Capture the cell that displays the provided text and extract its (x, y) central coordinate. 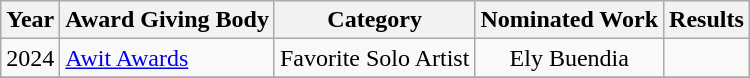
2024 (30, 58)
Awit Awards (168, 58)
Ely Buendia (570, 58)
Category (374, 20)
Year (30, 20)
Award Giving Body (168, 20)
Results (707, 20)
Nominated Work (570, 20)
Favorite Solo Artist (374, 58)
